Scan for the cell matching the given text and deliver its (x, y) coordinate at center. 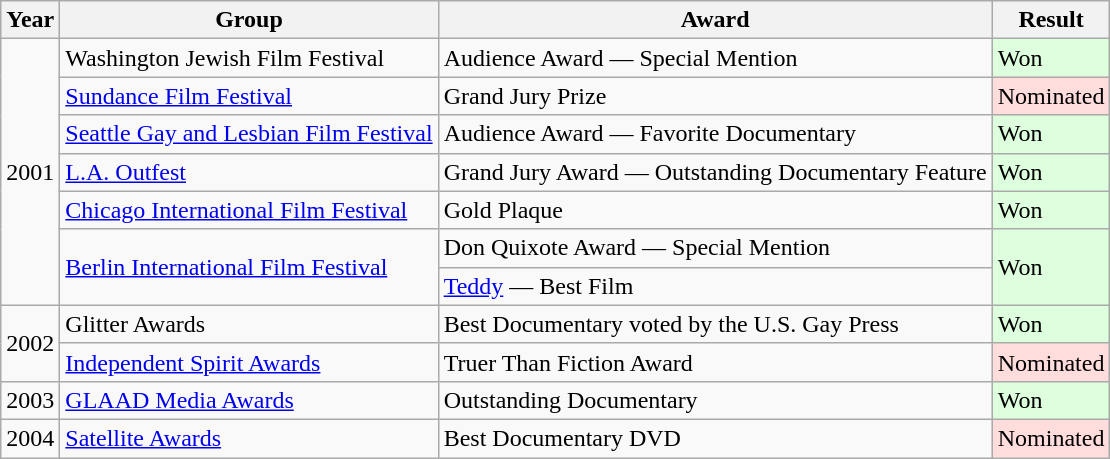
Award (715, 20)
Berlin International Film Festival (249, 267)
Glitter Awards (249, 324)
Gold Plaque (715, 210)
2002 (30, 343)
Teddy ― Best Film (715, 286)
Best Documentary DVD (715, 438)
Sundance Film Festival (249, 96)
Don Quixote Award ― Special Mention (715, 248)
Satellite Awards (249, 438)
GLAAD Media Awards (249, 400)
Audience Award ― Favorite Documentary (715, 134)
Best Documentary voted by the U.S. Gay Press (715, 324)
2003 (30, 400)
Grand Jury Award ― Outstanding Documentary Feature (715, 172)
Independent Spirit Awards (249, 362)
L.A. Outfest (249, 172)
Grand Jury Prize (715, 96)
Seattle Gay and Lesbian Film Festival (249, 134)
Truer Than Fiction Award (715, 362)
2004 (30, 438)
Audience Award ― Special Mention (715, 58)
Washington Jewish Film Festival (249, 58)
Outstanding Documentary (715, 400)
Group (249, 20)
Chicago International Film Festival (249, 210)
2001 (30, 172)
Year (30, 20)
Result (1051, 20)
